Provide the (x, y) coordinate of the cell's center where the given text is located.  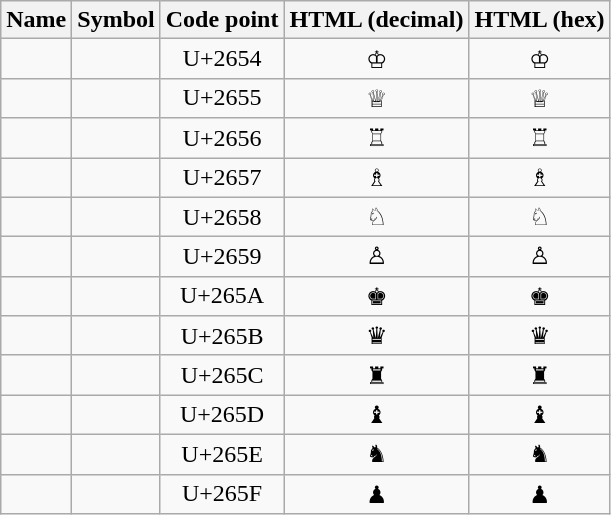
U+2655 (222, 98)
U+265B (222, 336)
U+2659 (222, 257)
U+265F (222, 494)
Symbol (116, 20)
U+2657 (222, 178)
U+2658 (222, 217)
U+265C (222, 375)
Code point (222, 20)
HTML (decimal) (376, 20)
U+2656 (222, 138)
U+265D (222, 415)
Name (36, 20)
HTML (hex) (540, 20)
U+265E (222, 454)
U+265A (222, 296)
U+2654 (222, 59)
